Scan for the cell matching the given text and deliver its [x, y] coordinate at center. 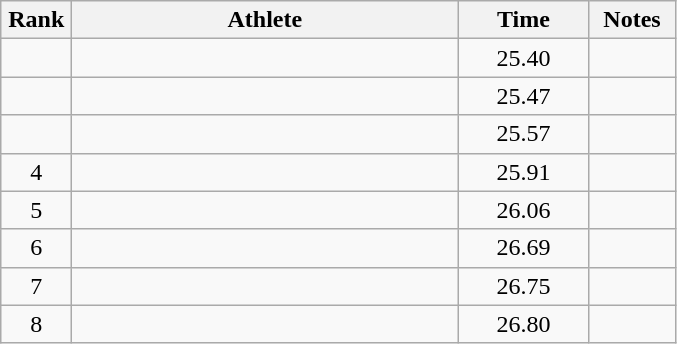
25.57 [524, 134]
5 [36, 210]
Notes [632, 20]
Rank [36, 20]
25.40 [524, 58]
4 [36, 172]
Time [524, 20]
6 [36, 248]
26.06 [524, 210]
25.47 [524, 96]
26.75 [524, 286]
7 [36, 286]
25.91 [524, 172]
Athlete [265, 20]
8 [36, 324]
26.80 [524, 324]
26.69 [524, 248]
